Find where the given text appears and provide that cell's center as (x, y) coordinate. 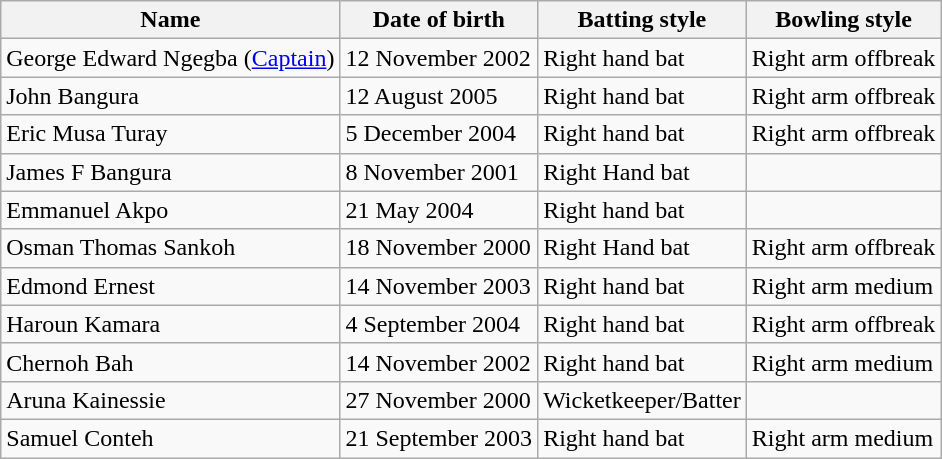
Batting style (642, 20)
Wicketkeeper/Batter (642, 400)
James F Bangura (170, 172)
John Bangura (170, 96)
27 November 2000 (439, 400)
21 September 2003 (439, 438)
12 August 2005 (439, 96)
George Edward Ngegba (Captain) (170, 58)
Date of birth (439, 20)
8 November 2001 (439, 172)
14 November 2003 (439, 286)
Chernoh Bah (170, 362)
18 November 2000 (439, 248)
21 May 2004 (439, 210)
Bowling style (844, 20)
Name (170, 20)
Aruna Kainessie (170, 400)
Edmond Ernest (170, 286)
Osman Thomas Sankoh (170, 248)
14 November 2002 (439, 362)
12 November 2002 (439, 58)
Emmanuel Akpo (170, 210)
5 December 2004 (439, 134)
Eric Musa Turay (170, 134)
Samuel Conteh (170, 438)
Haroun Kamara (170, 324)
4 September 2004 (439, 324)
